Determine the (X, Y) coordinate at the center of the cell enclosing the given text.  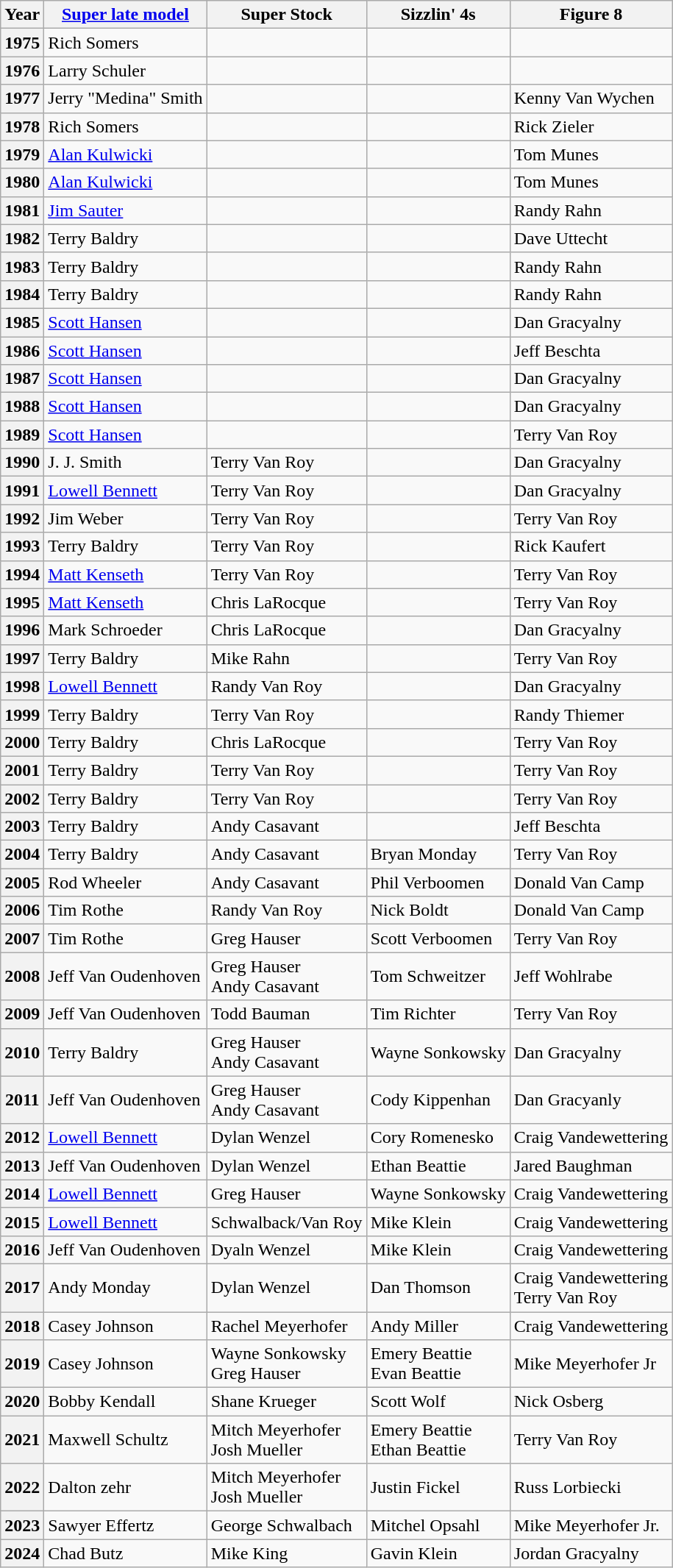
Dan Gracyanly (591, 1100)
Larry Schuler (125, 71)
Maxwell Schultz (125, 1440)
Dyaln Wenzel (287, 1250)
2002 (22, 798)
1979 (22, 154)
Rachel Meyerhofer (287, 1326)
2003 (22, 827)
Super Stock (287, 15)
Gavin Klein (438, 1553)
Super late model (125, 15)
Randy Thiemer (591, 714)
1998 (22, 686)
2008 (22, 977)
Scott Verboomen (438, 938)
Tim Richter (438, 1014)
2024 (22, 1553)
Mike Meyerhofer Jr (591, 1364)
Sawyer Effertz (125, 1525)
Todd Bauman (287, 1014)
Shane Krueger (287, 1402)
Jeff Wohlrabe (591, 977)
Jordan Gracyalny (591, 1553)
J. J. Smith (125, 463)
Emery BeattieEthan Beattie (438, 1440)
1997 (22, 658)
Andy Miller (438, 1326)
Mike Rahn (287, 658)
Justin Fickel (438, 1487)
1983 (22, 266)
2022 (22, 1487)
2015 (22, 1222)
Dave Uttecht (591, 238)
1996 (22, 630)
1984 (22, 294)
1981 (22, 210)
Andy Monday (125, 1287)
Sizzlin' 4s (438, 15)
1999 (22, 714)
Bobby Kendall (125, 1402)
Figure 8 (591, 15)
1990 (22, 463)
1992 (22, 518)
Emery BeattieEvan Beattie (438, 1364)
2021 (22, 1440)
1977 (22, 99)
1994 (22, 574)
2006 (22, 910)
Ethan Beattie (438, 1166)
Jared Baughman (591, 1166)
1991 (22, 491)
1988 (22, 407)
2007 (22, 938)
1993 (22, 546)
Chad Butz (125, 1553)
Cory Romenesko (438, 1138)
2018 (22, 1326)
2014 (22, 1194)
1978 (22, 126)
Russ Lorbiecki (591, 1487)
2012 (22, 1138)
Mark Schroeder (125, 630)
Dalton zehr (125, 1487)
2000 (22, 742)
Year (22, 15)
Rod Wheeler (125, 883)
1975 (22, 43)
Jerry "Medina" Smith (125, 99)
Mitchel Opsahl (438, 1525)
Bryan Monday (438, 855)
2004 (22, 855)
2009 (22, 1014)
2020 (22, 1402)
1976 (22, 71)
2010 (22, 1052)
Nick Osberg (591, 1402)
1987 (22, 379)
Rick Zieler (591, 126)
Scott Wolf (438, 1402)
1985 (22, 322)
Craig VandewetteringTerry Van Roy (591, 1287)
1989 (22, 435)
2016 (22, 1250)
George Schwalbach (287, 1525)
2011 (22, 1100)
Schwalback/Van Roy (287, 1222)
1995 (22, 602)
1986 (22, 351)
Tom Schweitzer (438, 977)
Cody Kippenhan (438, 1100)
1982 (22, 238)
Phil Verboomen (438, 883)
2005 (22, 883)
1980 (22, 182)
2017 (22, 1287)
Wayne SonkowskyGreg Hauser (287, 1364)
2019 (22, 1364)
Mike King (287, 1553)
2023 (22, 1525)
Dan Thomson (438, 1287)
Jim Sauter (125, 210)
Mike Meyerhofer Jr. (591, 1525)
2001 (22, 770)
2013 (22, 1166)
Jim Weber (125, 518)
Nick Boldt (438, 910)
Rick Kaufert (591, 546)
Kenny Van Wychen (591, 99)
